Locate the cell with the specified text and output its [X, Y] center coordinate. 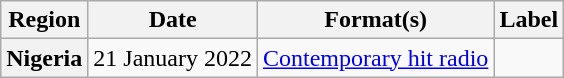
21 January 2022 [173, 58]
Region [44, 20]
Label [529, 20]
Date [173, 20]
Format(s) [376, 20]
Nigeria [44, 58]
Contemporary hit radio [376, 58]
